From the cell containing the given text, extract its center point as (X, Y) coordinate. 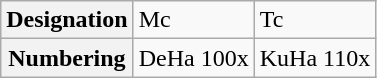
Numbering (67, 58)
DeHa 100x (194, 58)
Designation (67, 20)
Tc (315, 20)
Mc (194, 20)
KuHa 110x (315, 58)
